For the text-containing cell, return its midpoint in (X, Y) coordinate format. 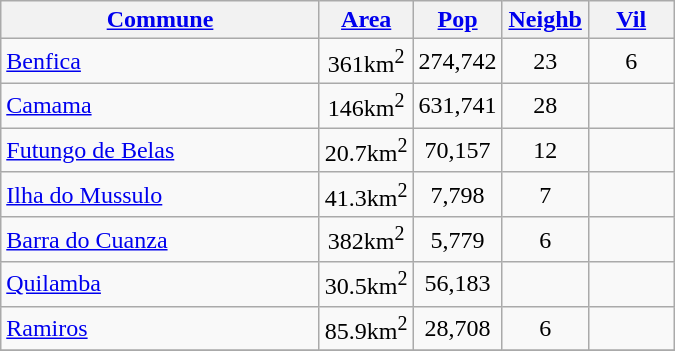
28 (545, 106)
Futungo de Belas (160, 150)
30.5km2 (366, 284)
Quilamba (160, 284)
Vil (631, 20)
41.3km2 (366, 194)
Pop (458, 20)
382km2 (366, 240)
Area (366, 20)
146km2 (366, 106)
85.9km2 (366, 328)
Barra do Cuanza (160, 240)
Benfica (160, 62)
5,779 (458, 240)
Ramiros (160, 328)
361km2 (366, 62)
Camama (160, 106)
20.7km2 (366, 150)
Ilha do Mussulo (160, 194)
23 (545, 62)
7,798 (458, 194)
56,183 (458, 284)
Neighb (545, 20)
631,741 (458, 106)
Commune (160, 20)
274,742 (458, 62)
12 (545, 150)
70,157 (458, 150)
28,708 (458, 328)
7 (545, 194)
